Provide the [x, y] coordinate of the cell's center where the given text is located.  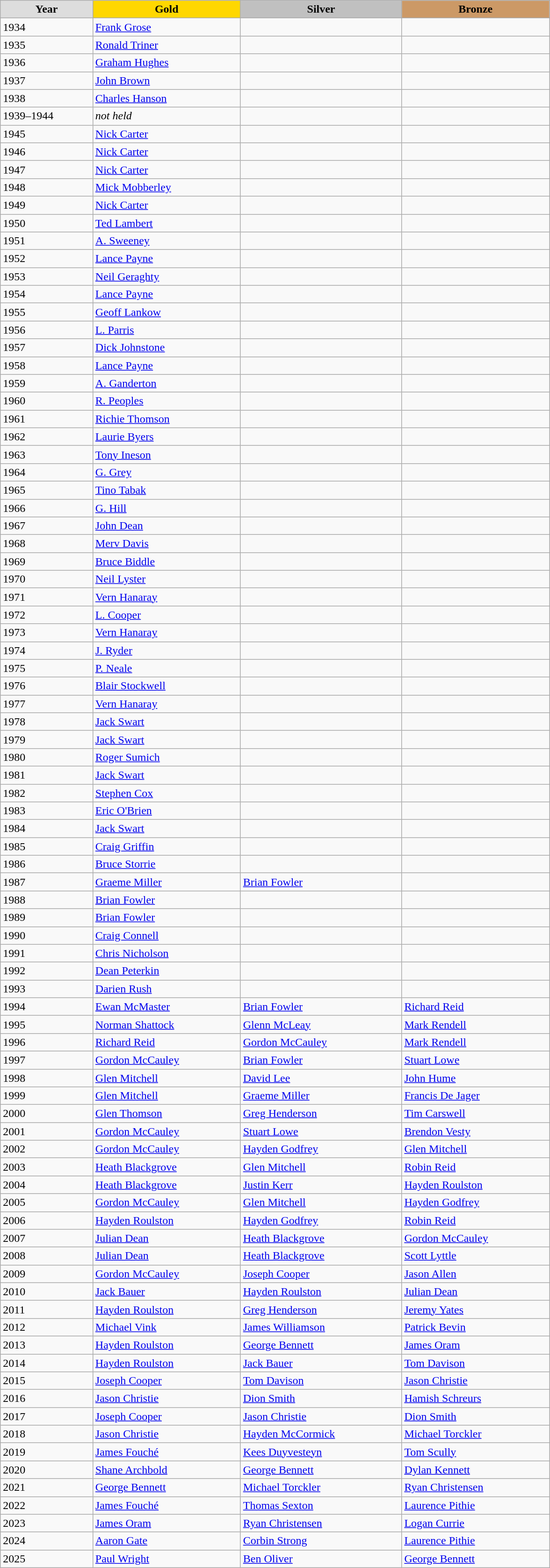
2006 [47, 1220]
James Williamson [321, 1327]
1958 [47, 365]
2002 [47, 1149]
1939–1944 [47, 116]
1956 [47, 330]
1951 [47, 241]
1968 [47, 544]
Dylan Kennett [476, 1470]
1989 [47, 918]
Neil Lyster [166, 579]
1937 [47, 80]
1999 [47, 1096]
Glen Thomson [166, 1114]
Bronze [476, 9]
2016 [47, 1399]
Hamish Schreurs [476, 1399]
1986 [47, 864]
J. Ryder [166, 650]
1961 [47, 419]
2018 [47, 1434]
Tim Carswell [476, 1114]
1992 [47, 971]
2025 [47, 1559]
2023 [47, 1523]
Francis De Jager [476, 1096]
Chris Nicholson [166, 953]
Tom Scully [476, 1452]
2013 [47, 1345]
1988 [47, 900]
Blair Stockwell [166, 686]
Logan Currie [476, 1523]
1996 [47, 1042]
1971 [47, 597]
2003 [47, 1167]
Geoff Lankow [166, 312]
Ewan McMaster [166, 1006]
Jeremy Yates [476, 1309]
Corbin Strong [321, 1541]
Tino Tabak [166, 490]
Dick Johnstone [166, 348]
1966 [47, 508]
Brendon Vesty [476, 1131]
Roger Sumich [166, 757]
Craig Connell [166, 935]
Paul Wright [166, 1559]
2011 [47, 1309]
G. Hill [166, 508]
1955 [47, 312]
Year [47, 9]
1987 [47, 882]
Darien Rush [166, 989]
2015 [47, 1381]
2014 [47, 1363]
1982 [47, 793]
Patrick Bevin [476, 1327]
A. Sweeney [166, 241]
Jason Allen [476, 1274]
1953 [47, 277]
2010 [47, 1291]
Merv Davis [166, 544]
1962 [47, 437]
Charles Hanson [166, 98]
1960 [47, 401]
2019 [47, 1452]
Dean Peterkin [166, 971]
Mick Mobberley [166, 187]
2021 [47, 1488]
1973 [47, 633]
1959 [47, 383]
1975 [47, 668]
Gold [166, 9]
Richie Thomson [166, 419]
1974 [47, 650]
1983 [47, 811]
Kees Duyvesteyn [321, 1452]
1936 [47, 63]
1998 [47, 1078]
1976 [47, 686]
1994 [47, 1006]
1950 [47, 223]
1980 [47, 757]
A. Ganderton [166, 383]
Bruce Biddle [166, 562]
Stephen Cox [166, 793]
1945 [47, 134]
2005 [47, 1203]
Eric O'Brien [166, 811]
1997 [47, 1060]
1993 [47, 989]
1948 [47, 187]
Frank Grose [166, 27]
1984 [47, 829]
1978 [47, 722]
Glenn McLeay [321, 1024]
Laurie Byers [166, 437]
1938 [47, 98]
1947 [47, 169]
2024 [47, 1541]
1972 [47, 615]
Tony Ineson [166, 454]
1969 [47, 562]
1995 [47, 1024]
2004 [47, 1185]
Justin Kerr [321, 1185]
Hayden McCormick [321, 1434]
Neil Geraghty [166, 277]
Bruce Storrie [166, 864]
2000 [47, 1114]
1990 [47, 935]
Scott Lyttle [476, 1256]
L. Parris [166, 330]
Craig Griffin [166, 846]
Ted Lambert [166, 223]
1954 [47, 294]
2007 [47, 1238]
2001 [47, 1131]
John Brown [166, 80]
1970 [47, 579]
1964 [47, 472]
1934 [47, 27]
2020 [47, 1470]
2022 [47, 1505]
1946 [47, 152]
Aaron Gate [166, 1541]
1979 [47, 739]
1963 [47, 454]
Ben Oliver [321, 1559]
2017 [47, 1416]
not held [166, 116]
1949 [47, 205]
1965 [47, 490]
John Dean [166, 526]
Ronald Triner [166, 45]
1985 [47, 846]
L. Cooper [166, 615]
1952 [47, 259]
1977 [47, 704]
1981 [47, 775]
2009 [47, 1274]
Silver [321, 9]
1991 [47, 953]
Michael Vink [166, 1327]
2012 [47, 1327]
David Lee [321, 1078]
1967 [47, 526]
Shane Archbold [166, 1470]
1935 [47, 45]
1957 [47, 348]
Norman Shattock [166, 1024]
John Hume [476, 1078]
2008 [47, 1256]
P. Neale [166, 668]
Graham Hughes [166, 63]
G. Grey [166, 472]
R. Peoples [166, 401]
Thomas Sexton [321, 1505]
